Identify which cell holds the provided text, then report its (X, Y) central coordinate. 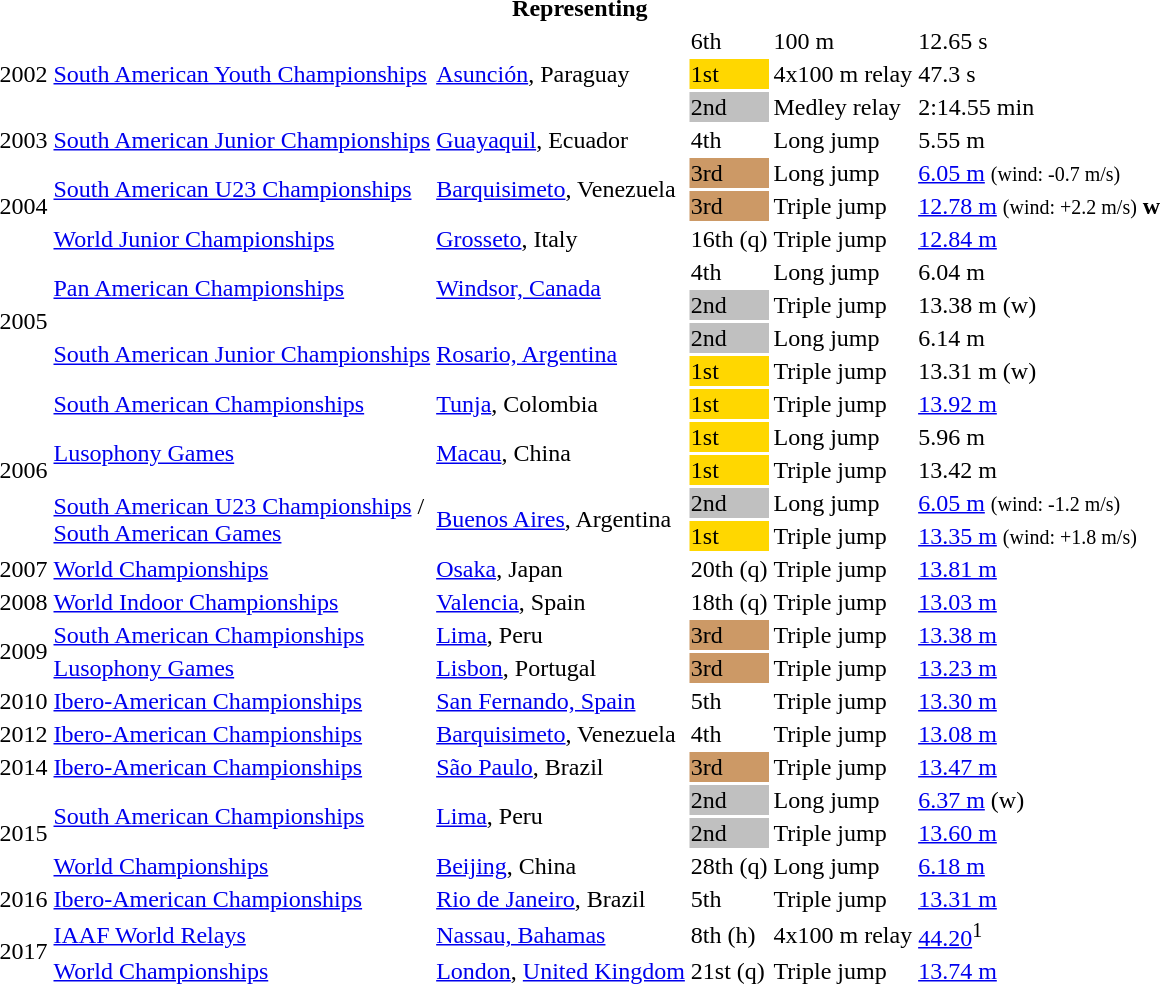
Pan American Championships (242, 288)
World Indoor Championships (242, 602)
Osaka, Japan (561, 569)
Rosario, Argentina (561, 354)
Beijing, China (561, 866)
100 m (843, 41)
28th (q) (729, 866)
20th (q) (729, 569)
World Junior Championships (242, 239)
São Paulo, Brazil (561, 767)
16th (q) (729, 239)
Windsor, Canada (561, 288)
South American U23 Championships (242, 190)
Macau, China (561, 454)
6th (729, 41)
Asunción, Paraguay (561, 74)
Medley relay (843, 107)
Lisbon, Portugal (561, 668)
South American Youth Championships (242, 74)
18th (q) (729, 602)
South American U23 Championships / South American Games (242, 520)
Tunja, Colombia (561, 404)
IAAF World Relays (242, 935)
Guayaquil, Ecuador (561, 140)
Grosseto, Italy (561, 239)
Buenos Aires, Argentina (561, 520)
Valencia, Spain (561, 602)
8th (h) (729, 935)
San Fernando, Spain (561, 701)
Nassau, Bahamas (561, 935)
Rio de Janeiro, Brazil (561, 899)
